Output the [x, y] coordinate of the center of the cell containing the given text.  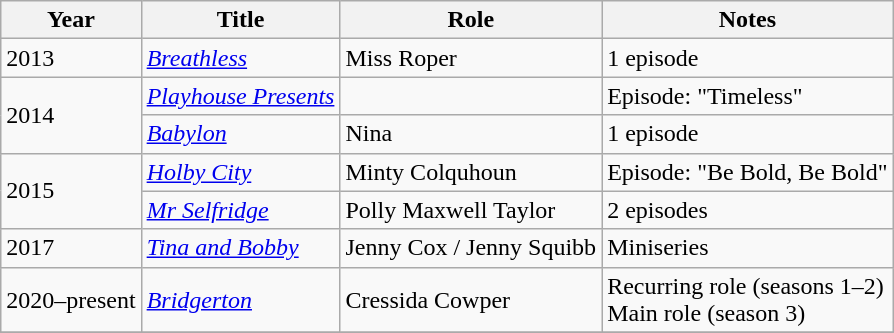
2020–present [71, 300]
Bridgerton [240, 300]
2015 [71, 191]
Cressida Cowper [471, 300]
Recurring role (seasons 1–2)Main role (season 3) [748, 300]
Playhouse Presents [240, 96]
Holby City [240, 172]
Tina and Bobby [240, 248]
Title [240, 20]
Nina [471, 134]
2017 [71, 248]
Polly Maxwell Taylor [471, 210]
2 episodes [748, 210]
Breathless [240, 58]
Role [471, 20]
Minty Colquhoun [471, 172]
2014 [71, 115]
Jenny Cox / Jenny Squibb [471, 248]
Miniseries [748, 248]
2013 [71, 58]
Year [71, 20]
Episode: "Timeless" [748, 96]
Mr Selfridge [240, 210]
Episode: "Be Bold, Be Bold" [748, 172]
Miss Roper [471, 58]
Notes [748, 20]
Babylon [240, 134]
